Pinpoint the cell where the given text exists, returning its (x, y) midpoint coordinate. 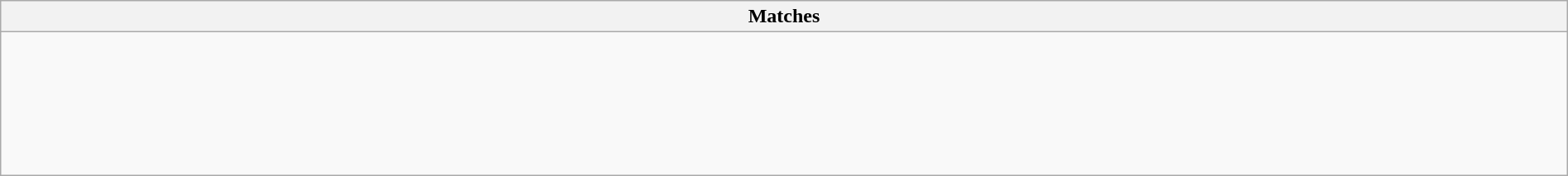
Matches (784, 17)
